Determine the (X, Y) coordinate at the center of the cell enclosing the given text.  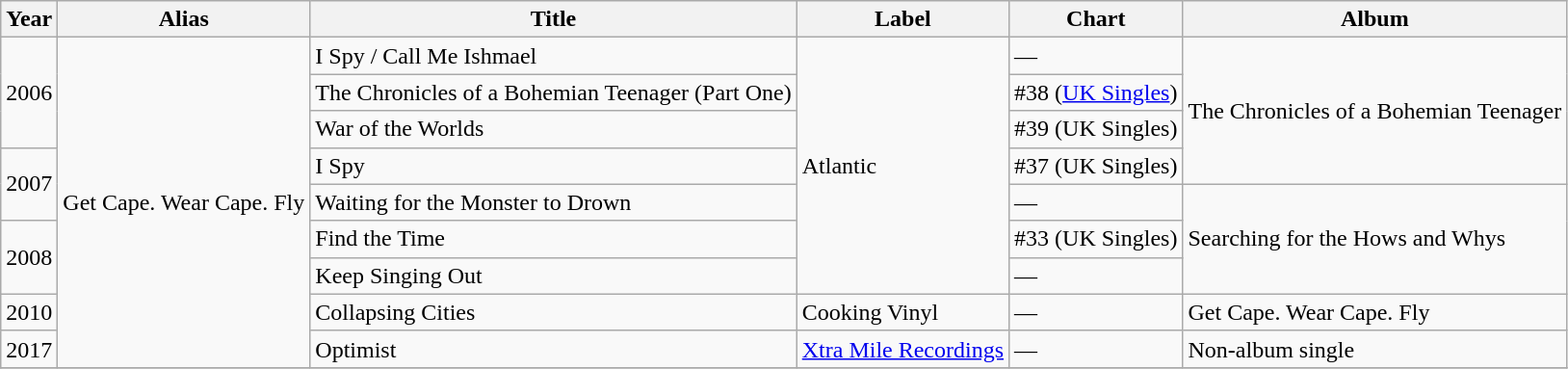
Optimist (553, 349)
I Spy / Call Me Ishmael (553, 56)
2008 (29, 257)
#37 (UK Singles) (1096, 166)
Title (553, 19)
Xtra Mile Recordings (902, 349)
Find the Time (553, 239)
#39 (UK Singles) (1096, 129)
Atlantic (902, 166)
I Spy (553, 166)
Collapsing Cities (553, 312)
The Chronicles of a Bohemian Teenager (1375, 111)
#38 (UK Singles) (1096, 92)
2006 (29, 92)
Chart (1096, 19)
2017 (29, 349)
Album (1375, 19)
2010 (29, 312)
Cooking Vinyl (902, 312)
Alias (184, 19)
The Chronicles of a Bohemian Teenager (Part One) (553, 92)
Label (902, 19)
2007 (29, 184)
Waiting for the Monster to Drown (553, 202)
Keep Singing Out (553, 276)
Non-album single (1375, 349)
#33 (UK Singles) (1096, 239)
Year (29, 19)
Searching for the Hows and Whys (1375, 239)
War of the Worlds (553, 129)
